Find where the given text appears and provide that cell's center as (X, Y) coordinate. 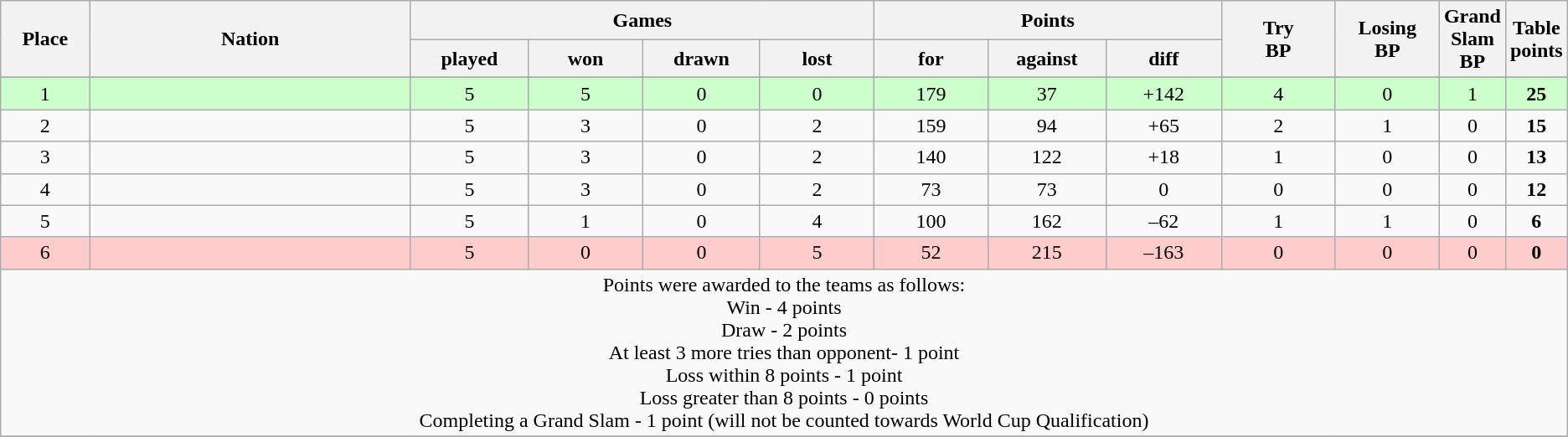
Nation (250, 39)
drawn (701, 59)
LosingBP (1387, 39)
15 (1536, 126)
37 (1047, 94)
–163 (1163, 253)
52 (931, 253)
122 (1047, 157)
won (586, 59)
for (931, 59)
diff (1163, 59)
+65 (1163, 126)
Points (1047, 20)
Grand SlamBP (1473, 39)
159 (931, 126)
TryBP (1278, 39)
against (1047, 59)
Place (45, 39)
215 (1047, 253)
162 (1047, 221)
94 (1047, 126)
13 (1536, 157)
Tablepoints (1536, 39)
Games (642, 20)
140 (931, 157)
+18 (1163, 157)
100 (931, 221)
179 (931, 94)
12 (1536, 189)
+142 (1163, 94)
25 (1536, 94)
lost (817, 59)
–62 (1163, 221)
played (469, 59)
